Determine the [x, y] coordinate at the center of the cell enclosing the given text.  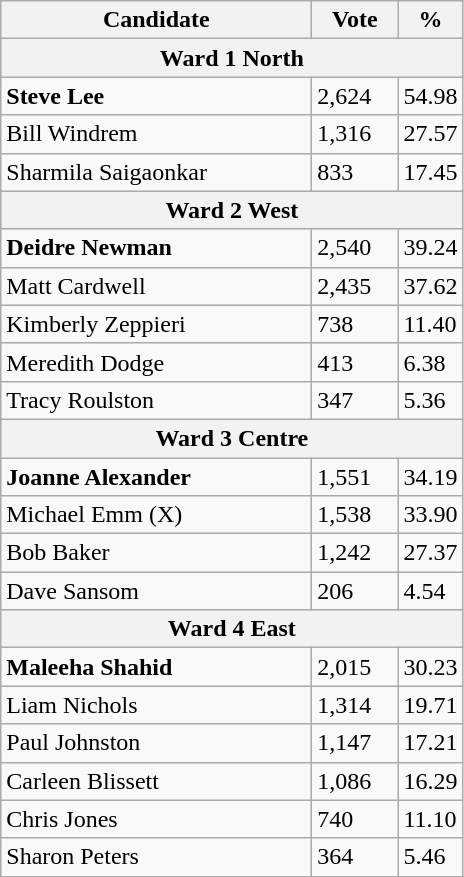
Ward 1 North [232, 58]
Bob Baker [156, 553]
11.10 [430, 819]
Ward 2 West [232, 210]
2,435 [355, 286]
413 [355, 362]
Paul Johnston [156, 743]
Deidre Newman [156, 248]
Bill Windrem [156, 134]
Michael Emm (X) [156, 515]
Meredith Dodge [156, 362]
2,624 [355, 96]
% [430, 20]
1,316 [355, 134]
1,147 [355, 743]
Liam Nichols [156, 705]
833 [355, 172]
Ward 4 East [232, 629]
Matt Cardwell [156, 286]
Vote [355, 20]
1,086 [355, 781]
4.54 [430, 591]
2,015 [355, 667]
Tracy Roulston [156, 400]
Sharmila Saigaonkar [156, 172]
5.36 [430, 400]
27.57 [430, 134]
17.45 [430, 172]
Joanne Alexander [156, 477]
2,540 [355, 248]
Kimberly Zeppieri [156, 324]
206 [355, 591]
Steve Lee [156, 96]
37.62 [430, 286]
364 [355, 857]
54.98 [430, 96]
Chris Jones [156, 819]
27.37 [430, 553]
34.19 [430, 477]
6.38 [430, 362]
39.24 [430, 248]
Ward 3 Centre [232, 438]
Maleeha Shahid [156, 667]
33.90 [430, 515]
1,314 [355, 705]
740 [355, 819]
Carleen Blissett [156, 781]
Dave Sansom [156, 591]
5.46 [430, 857]
11.40 [430, 324]
1,551 [355, 477]
30.23 [430, 667]
347 [355, 400]
Candidate [156, 20]
17.21 [430, 743]
19.71 [430, 705]
738 [355, 324]
1,538 [355, 515]
16.29 [430, 781]
Sharon Peters [156, 857]
1,242 [355, 553]
